Extract the (x, y) coordinate from the center of the cell holding the provided text.  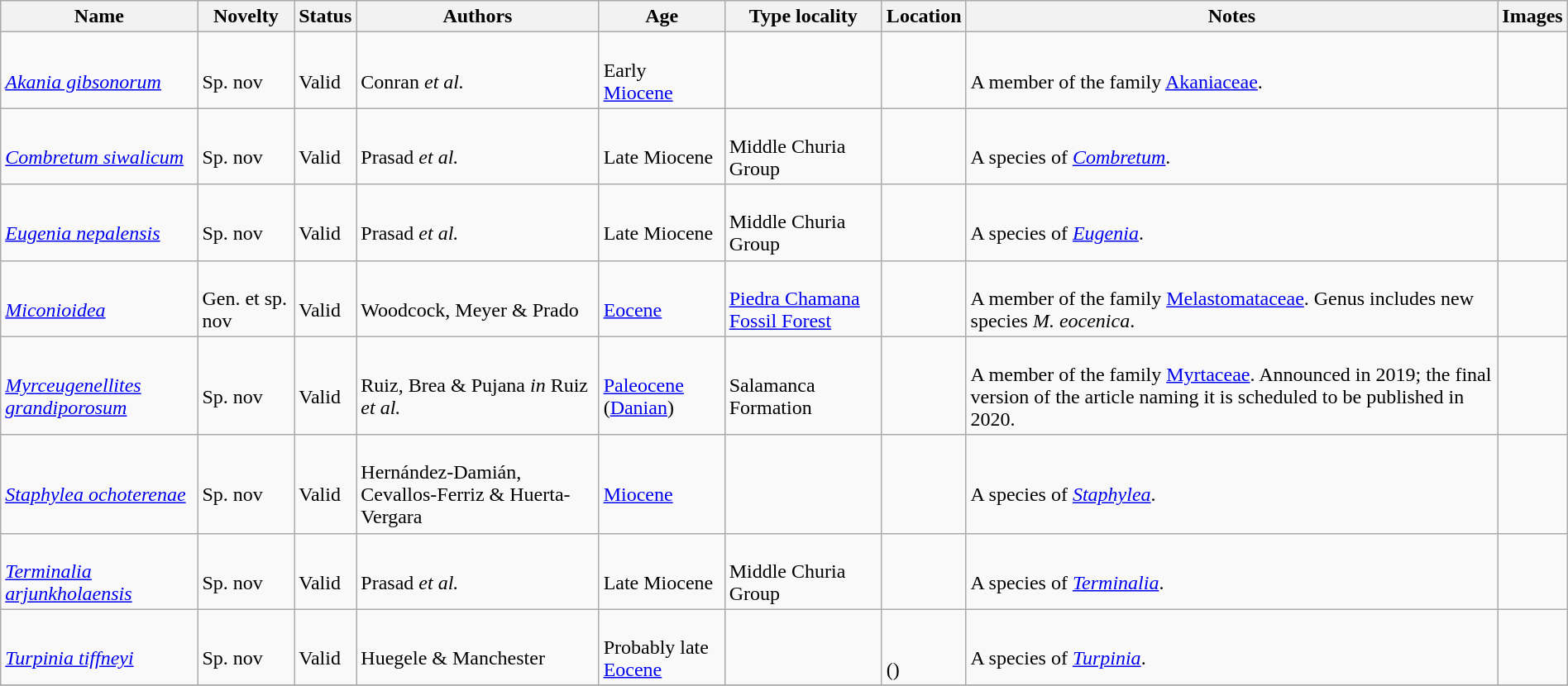
Type locality (803, 17)
Miconioidea (99, 298)
Location (924, 17)
Notes (1232, 17)
Terminalia arjunkholaensis (99, 571)
Staphylea ochoterenae (99, 484)
Early Miocene (662, 70)
Age (662, 17)
Paleocene (Danian) (662, 385)
A species of Staphylea. (1232, 484)
Name (99, 17)
Turpinia tiffneyi (99, 647)
A species of Combretum. (1232, 146)
A member of the family Myrtaceae. Announced in 2019; the final version of the article naming it is scheduled to be published in 2020. (1232, 385)
A species of Terminalia. (1232, 571)
Ruiz, Brea & Pujana in Ruiz et al. (478, 385)
Miocene (662, 484)
Hernández-Damián, Cevallos-Ferriz & Huerta-Vergara (478, 484)
Images (1532, 17)
A member of the family Melastomataceae. Genus includes new species M. eocenica. (1232, 298)
Piedra Chamana Fossil Forest (803, 298)
Conran et al. (478, 70)
Myrceugenellites grandiporosum (99, 385)
Akania gibsonorum (99, 70)
Eugenia nepalensis (99, 222)
Woodcock, Meyer & Prado (478, 298)
A member of the family Akaniaceae. (1232, 70)
Authors (478, 17)
Novelty (246, 17)
Salamanca Formation (803, 385)
Huegele & Manchester (478, 647)
() (924, 647)
A species of Eugenia. (1232, 222)
Status (326, 17)
Eocene (662, 298)
Gen. et sp. nov (246, 298)
Combretum siwalicum (99, 146)
Probably late Eocene (662, 647)
A species of Turpinia. (1232, 647)
